Pinpoint the cell where the given text exists, returning its [x, y] midpoint coordinate. 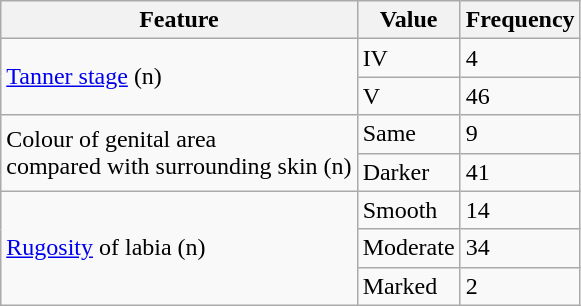
Moderate [408, 248]
9 [520, 134]
41 [520, 172]
Colour of genital areacompared with surrounding skin (n) [179, 153]
Rugosity of labia (n) [179, 248]
Darker [408, 172]
14 [520, 210]
Feature [179, 20]
IV [408, 58]
Same [408, 134]
Smooth [408, 210]
46 [520, 96]
Frequency [520, 20]
V [408, 96]
Tanner stage (n) [179, 77]
Marked [408, 286]
2 [520, 286]
34 [520, 248]
Value [408, 20]
4 [520, 58]
